Detect which cell encompasses the target text, then output its (x, y) center coordinate. 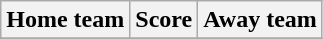
Home team (66, 20)
Away team (260, 20)
Score (164, 20)
